Output the [X, Y] coordinate of the center of the cell containing the given text.  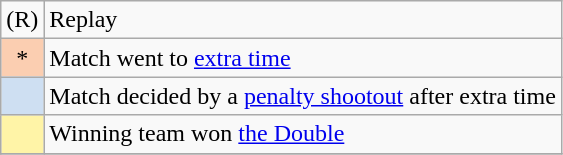
Replay [303, 20]
(R) [22, 20]
Match decided by a penalty shootout after extra time [303, 96]
Winning team won the Double [303, 134]
Match went to extra time [303, 58]
* [22, 58]
